Return (x, y) of the center of cell containing provided text 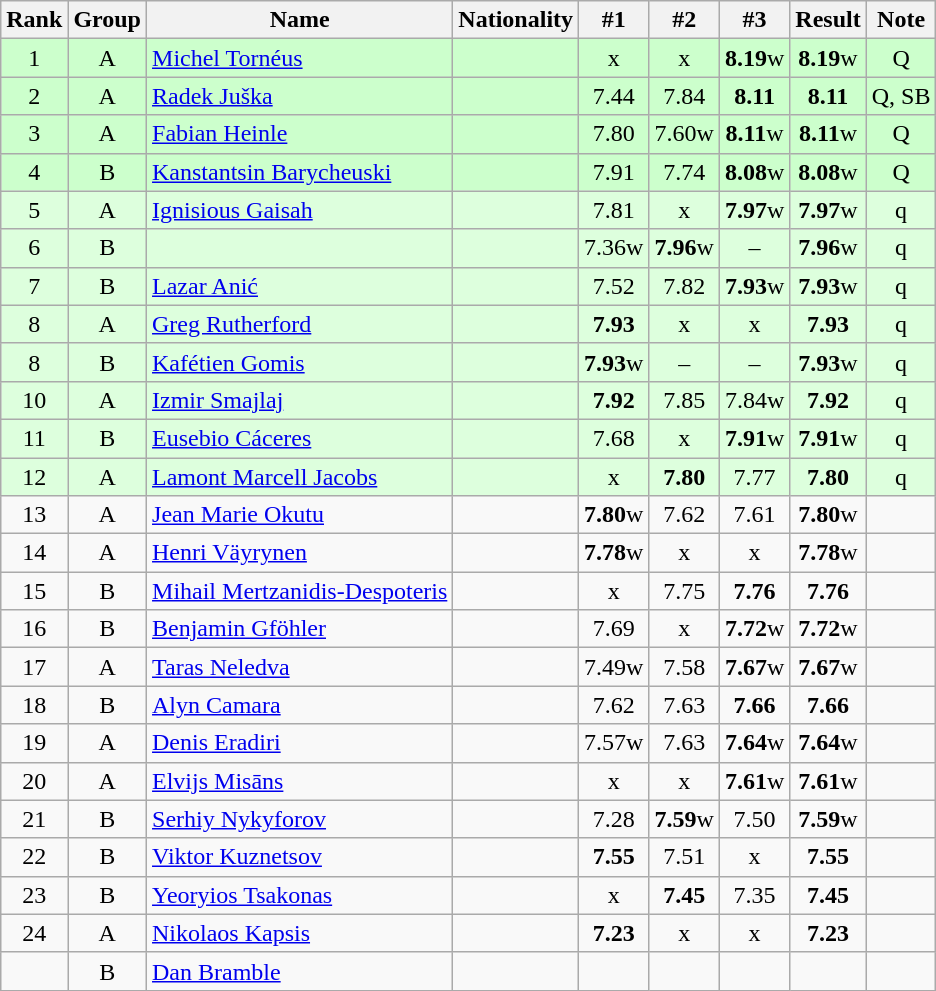
6 (34, 248)
Ignisious Gaisah (300, 210)
1 (34, 58)
12 (34, 477)
7.82 (684, 286)
10 (34, 400)
Rank (34, 20)
14 (34, 553)
#1 (614, 20)
13 (34, 515)
24 (34, 933)
Yeoryios Tsakonas (300, 895)
Q, SB (901, 96)
7.51 (684, 857)
7.77 (754, 477)
#2 (684, 20)
7.44 (614, 96)
7.75 (684, 591)
7.52 (614, 286)
7.57w (614, 743)
Lamont Marcell Jacobs (300, 477)
Serhiy Nykyforov (300, 819)
Alyn Camara (300, 705)
Henri Väyrynen (300, 553)
7.58 (684, 667)
7.49w (614, 667)
5 (34, 210)
7 (34, 286)
7.60w (684, 134)
3 (34, 134)
7.69 (614, 629)
7.74 (684, 172)
7.61 (754, 515)
Izmir Smajlaj (300, 400)
7.68 (614, 438)
Note (901, 20)
7.85 (684, 400)
Jean Marie Okutu (300, 515)
17 (34, 667)
7.84w (754, 400)
Benjamin Gföhler (300, 629)
Mihail Mertzanidis-Despoteris (300, 591)
#3 (754, 20)
15 (34, 591)
7.50 (754, 819)
Radek Juška (300, 96)
Greg Rutherford (300, 324)
Name (300, 20)
23 (34, 895)
Kanstantsin Barycheuski (300, 172)
Kafétien Gomis (300, 362)
7.35 (754, 895)
Nationality (516, 20)
7.84 (684, 96)
19 (34, 743)
Michel Tornéus (300, 58)
7.36w (614, 248)
21 (34, 819)
Result (828, 20)
Lazar Anić (300, 286)
7.91 (614, 172)
Nikolaos Kapsis (300, 933)
22 (34, 857)
Dan Bramble (300, 971)
2 (34, 96)
Fabian Heinle (300, 134)
Eusebio Cáceres (300, 438)
Denis Eradiri (300, 743)
Viktor Kuznetsov (300, 857)
11 (34, 438)
7.81 (614, 210)
18 (34, 705)
4 (34, 172)
16 (34, 629)
20 (34, 781)
7.28 (614, 819)
Group (108, 20)
Elvijs Misāns (300, 781)
Taras Neledva (300, 667)
